Capture the cell that displays the provided text and extract its (X, Y) central coordinate. 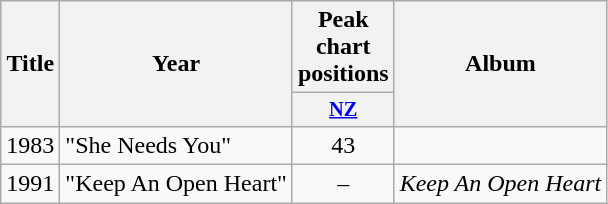
Keep An Open Heart (500, 184)
– (343, 184)
43 (343, 145)
"Keep An Open Heart" (176, 184)
Year (176, 64)
Album (500, 64)
Peak chart positions (343, 47)
1983 (30, 145)
Title (30, 64)
"She Needs You" (176, 145)
1991 (30, 184)
NZ (343, 110)
